Determine the [x, y] coordinate at the center of the cell enclosing the given text.  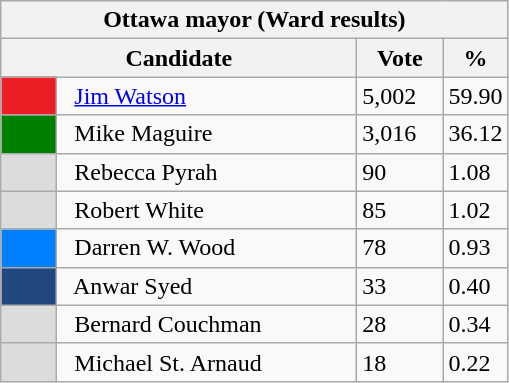
1.02 [476, 210]
90 [400, 172]
% [476, 58]
18 [400, 362]
1.08 [476, 172]
Bernard Couchman [207, 324]
Robert White [207, 210]
85 [400, 210]
Ottawa mayor (Ward results) [254, 20]
Anwar Syed [207, 286]
Candidate [179, 58]
Darren W. Wood [207, 248]
Jim Watson [207, 96]
0.34 [476, 324]
5,002 [400, 96]
78 [400, 248]
36.12 [476, 134]
3,016 [400, 134]
28 [400, 324]
33 [400, 286]
Michael St. Arnaud [207, 362]
59.90 [476, 96]
Rebecca Pyrah [207, 172]
0.40 [476, 286]
Mike Maguire [207, 134]
0.93 [476, 248]
0.22 [476, 362]
Vote [400, 58]
